Identify which cell holds the provided text, then report its (X, Y) central coordinate. 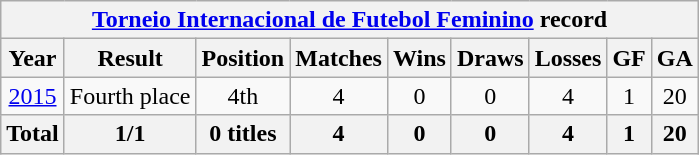
GF (629, 58)
Total (33, 134)
1/1 (130, 134)
Position (243, 58)
Year (33, 58)
GA (674, 58)
0 titles (243, 134)
Wins (419, 58)
Fourth place (130, 96)
2015 (33, 96)
Torneio Internacional de Futebol Feminino record (350, 20)
4th (243, 96)
Losses (568, 58)
Result (130, 58)
Draws (490, 58)
Matches (339, 58)
